For the text-containing cell, return its midpoint in [x, y] coordinate format. 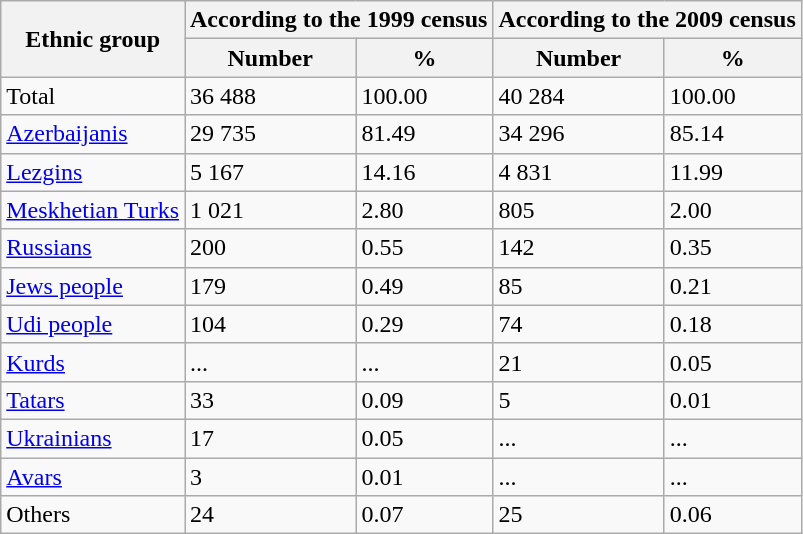
2.80 [424, 210]
0.06 [732, 515]
5 [578, 400]
805 [578, 210]
Tatars [93, 400]
200 [270, 248]
21 [578, 362]
Others [93, 515]
0.07 [424, 515]
36 488 [270, 96]
Azerbaijanis [93, 134]
Total [93, 96]
14.16 [424, 172]
24 [270, 515]
Ethnic group [93, 39]
Lezgins [93, 172]
0.35 [732, 248]
0.49 [424, 286]
85.14 [732, 134]
Ukrainians [93, 438]
Jews people [93, 286]
85 [578, 286]
Russians [93, 248]
Meskhetian Turks [93, 210]
5 167 [270, 172]
3 [270, 477]
40 284 [578, 96]
Udi people [93, 324]
4 831 [578, 172]
Kurds [93, 362]
34 296 [578, 134]
29 735 [270, 134]
25 [578, 515]
142 [578, 248]
0.21 [732, 286]
81.49 [424, 134]
33 [270, 400]
0.55 [424, 248]
74 [578, 324]
According to the 1999 census [338, 20]
104 [270, 324]
17 [270, 438]
179 [270, 286]
0.29 [424, 324]
0.09 [424, 400]
According to the 2009 census [647, 20]
Avars [93, 477]
0.18 [732, 324]
11.99 [732, 172]
2.00 [732, 210]
1 021 [270, 210]
